Return the (x, y) coordinate for the center point of the cell that contains the specified text.  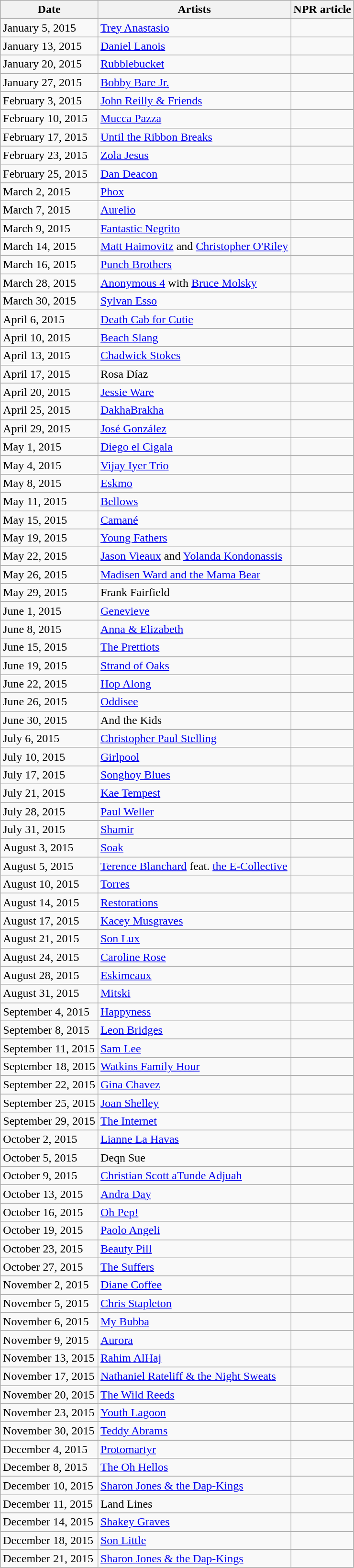
May 15, 2015 (49, 519)
January 5, 2015 (49, 28)
Diane Coffee (194, 1285)
Terence Blanchard feat. the E-Collective (194, 866)
July 28, 2015 (49, 812)
Trey Anastasio (194, 28)
Eskimeaux (194, 975)
April 20, 2015 (49, 392)
Genevieve (194, 611)
Soak (194, 848)
Eskmo (194, 483)
Son Lux (194, 939)
Beauty Pill (194, 1249)
September 22, 2015 (49, 1084)
November 17, 2015 (49, 1376)
September 4, 2015 (49, 1012)
Aurora (194, 1340)
April 25, 2015 (49, 410)
June 1, 2015 (49, 611)
June 26, 2015 (49, 702)
May 1, 2015 (49, 447)
January 13, 2015 (49, 46)
Paolo Angeli (194, 1230)
And the Kids (194, 720)
Joan Shelley (194, 1103)
Youth Lagoon (194, 1413)
August 31, 2015 (49, 993)
October 27, 2015 (49, 1267)
Anna & Elizabeth (194, 629)
March 30, 2015 (49, 301)
July 17, 2015 (49, 775)
Teddy Abrams (194, 1431)
August 28, 2015 (49, 975)
Oddisee (194, 702)
February 17, 2015 (49, 137)
May 8, 2015 (49, 483)
November 30, 2015 (49, 1431)
Beach Slang (194, 338)
Andra Day (194, 1194)
Diego el Cigala (194, 447)
Caroline Rose (194, 957)
August 3, 2015 (49, 848)
Hop Along (194, 684)
March 9, 2015 (49, 228)
December 10, 2015 (49, 1486)
Christian Scott aTunde Adjuah (194, 1176)
September 18, 2015 (49, 1066)
April 10, 2015 (49, 338)
December 21, 2015 (49, 1558)
Rubblebucket (194, 64)
August 10, 2015 (49, 884)
Punch Brothers (194, 265)
Girlpool (194, 756)
José González (194, 429)
August 17, 2015 (49, 921)
Christopher Paul Stelling (194, 738)
April 13, 2015 (49, 356)
Watkins Family Hour (194, 1066)
Happyness (194, 1012)
February 23, 2015 (49, 155)
February 25, 2015 (49, 173)
July 31, 2015 (49, 830)
Artists (194, 10)
May 29, 2015 (49, 593)
Oh Pep! (194, 1212)
October 13, 2015 (49, 1194)
Frank Fairfield (194, 593)
Death Cab for Cutie (194, 319)
Deqn Sue (194, 1158)
November 5, 2015 (49, 1303)
December 11, 2015 (49, 1504)
NPR article (322, 10)
December 8, 2015 (49, 1467)
Jason Vieaux and Yolanda Kondonassis (194, 556)
Songhoy Blues (194, 775)
The Internet (194, 1121)
Leon Bridges (194, 1030)
November 23, 2015 (49, 1413)
Sam Lee (194, 1048)
The Suffers (194, 1267)
October 19, 2015 (49, 1230)
DakhaBrakha (194, 410)
May 22, 2015 (49, 556)
January 20, 2015 (49, 64)
Paul Weller (194, 812)
Strand of Oaks (194, 666)
Bobby Bare Jr. (194, 82)
Rahim AlHaj (194, 1358)
Rosa Díaz (194, 374)
September 29, 2015 (49, 1121)
Shamir (194, 830)
September 8, 2015 (49, 1030)
November 2, 2015 (49, 1285)
October 9, 2015 (49, 1176)
Gina Chavez (194, 1084)
Aurelio (194, 210)
March 14, 2015 (49, 247)
Fantastic Negrito (194, 228)
May 19, 2015 (49, 538)
April 17, 2015 (49, 374)
June 15, 2015 (49, 647)
May 26, 2015 (49, 575)
Sylvan Esso (194, 301)
August 5, 2015 (49, 866)
June 8, 2015 (49, 629)
Kacey Musgraves (194, 921)
Chadwick Stokes (194, 356)
Vijay Iyer Trio (194, 465)
Camané (194, 519)
February 10, 2015 (49, 119)
June 30, 2015 (49, 720)
Torres (194, 884)
Daniel Lanois (194, 46)
June 22, 2015 (49, 684)
Chris Stapleton (194, 1303)
December 4, 2015 (49, 1449)
Land Lines (194, 1504)
December 14, 2015 (49, 1522)
September 11, 2015 (49, 1048)
November 20, 2015 (49, 1395)
Lianne La Havas (194, 1139)
The Prettiots (194, 647)
April 6, 2015 (49, 319)
The Oh Hellos (194, 1467)
August 21, 2015 (49, 939)
March 28, 2015 (49, 283)
January 27, 2015 (49, 82)
Date (49, 10)
My Bubba (194, 1321)
July 21, 2015 (49, 793)
July 10, 2015 (49, 756)
Until the Ribbon Breaks (194, 137)
Dan Deacon (194, 173)
Restorations (194, 902)
May 11, 2015 (49, 501)
August 24, 2015 (49, 957)
Nathaniel Rateliff & the Night Sweats (194, 1376)
Zola Jesus (194, 155)
Anonymous 4 with Bruce Molsky (194, 283)
October 23, 2015 (49, 1249)
May 4, 2015 (49, 465)
October 2, 2015 (49, 1139)
April 29, 2015 (49, 429)
Kae Tempest (194, 793)
June 19, 2015 (49, 666)
March 2, 2015 (49, 192)
Protomartyr (194, 1449)
March 16, 2015 (49, 265)
October 16, 2015 (49, 1212)
Phox (194, 192)
December 18, 2015 (49, 1540)
Bellows (194, 501)
February 3, 2015 (49, 101)
Matt Haimovitz and Christopher O'Riley (194, 247)
September 25, 2015 (49, 1103)
August 14, 2015 (49, 902)
July 6, 2015 (49, 738)
Mucca Pazza (194, 119)
Shakey Graves (194, 1522)
Young Fathers (194, 538)
Jessie Ware (194, 392)
November 13, 2015 (49, 1358)
The Wild Reeds (194, 1395)
Mitski (194, 993)
November 6, 2015 (49, 1321)
March 7, 2015 (49, 210)
Madisen Ward and the Mama Bear (194, 575)
John Reilly & Friends (194, 101)
October 5, 2015 (49, 1158)
November 9, 2015 (49, 1340)
Son Little (194, 1540)
